Search for the cell housing the specified text and yield its [x, y] center coordinate. 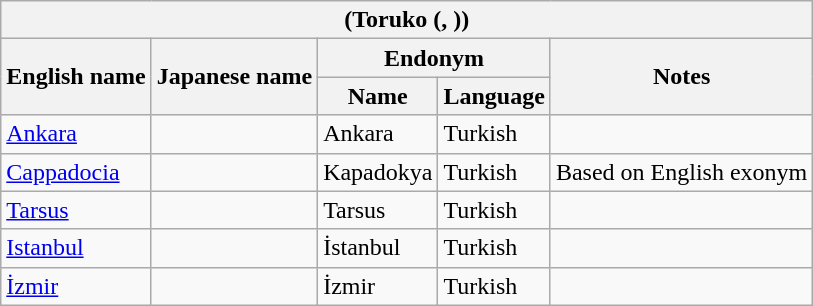
Based on English exonym [681, 172]
Language [494, 96]
İstanbul [378, 248]
Japanese name [234, 77]
Name [378, 96]
Notes [681, 77]
Kapadokya [378, 172]
English name [76, 77]
Istanbul [76, 248]
(Toruko (, )) [407, 20]
Cappadocia [76, 172]
Endonym [434, 58]
